Determine the (x, y) coordinate at the center of the cell enclosing the given text.  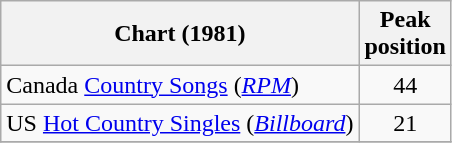
Canada Country Songs (RPM) (180, 85)
US Hot Country Singles (Billboard) (180, 123)
Peakposition (405, 34)
Chart (1981) (180, 34)
44 (405, 85)
21 (405, 123)
